Locate the cell with the specified text and output its (x, y) center coordinate. 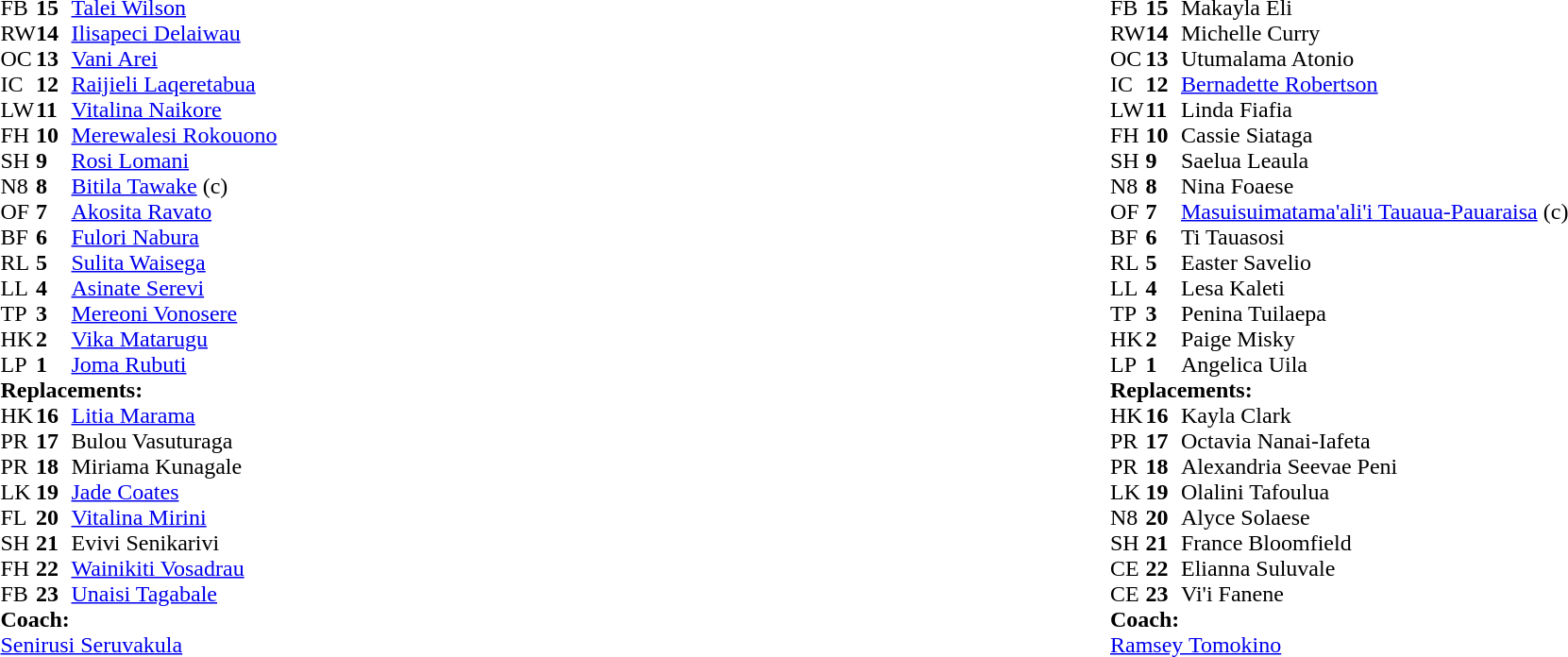
Michelle Curry (1374, 34)
Penina Tuilaepa (1374, 313)
Kayla Clark (1374, 415)
Unaisi Tagabale (175, 595)
Rosi Lomani (175, 160)
Bitila Tawake (c) (175, 187)
France Bloomfield (1374, 544)
Masuisuimatama'ali'i Tauaua-Pauaraisa (c) (1374, 211)
Vitalina Naikore (175, 109)
Sulita Waisega (175, 262)
Lesa Kaleti (1374, 289)
Bernadette Robertson (1374, 85)
Vika Matarugu (175, 340)
Wainikiti Vosadrau (175, 568)
Utumalama Atonio (1374, 59)
Joma Rubuti (175, 364)
Paige Misky (1374, 340)
Nina Foaese (1374, 187)
Octavia Nanai-Iafeta (1374, 442)
Jade Coates (175, 493)
Ilisapeci Delaiwau (175, 34)
Elianna Suluvale (1374, 568)
FB (18, 595)
Angelica Uila (1374, 364)
Cassie Siataga (1374, 136)
Vitalina Mirini (175, 517)
Fulori Nabura (175, 238)
Ti Tauasosi (1374, 238)
Alyce Solaese (1374, 517)
Vi'i Fanene (1374, 595)
Raijieli Laqeretabua (175, 85)
Vani Arei (175, 59)
Asinate Serevi (175, 289)
Saelua Leaula (1374, 160)
Alexandria Seevae Peni (1374, 466)
Merewalesi Rokouono (175, 136)
Evivi Senikarivi (175, 544)
Miriama Kunagale (175, 466)
Bulou Vasuturaga (175, 442)
Akosita Ravato (175, 211)
FL (18, 517)
Olalini Tafoulua (1374, 493)
Litia Marama (175, 415)
Easter Savelio (1374, 262)
Linda Fiafia (1374, 109)
Mereoni Vonosere (175, 313)
